Extract the (x, y) coordinate from the center of the cell holding the provided text.  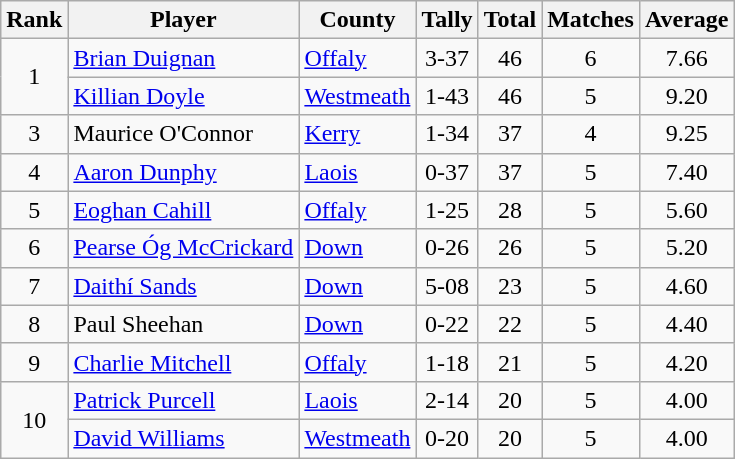
3-37 (447, 58)
Eoghan Cahill (184, 210)
Patrick Purcell (184, 400)
4.60 (686, 286)
Paul Sheehan (184, 324)
1-34 (447, 134)
3 (34, 134)
5.60 (686, 210)
Tally (447, 20)
21 (510, 362)
Average (686, 20)
Aaron Dunphy (184, 172)
Player (184, 20)
9 (34, 362)
1-18 (447, 362)
1 (34, 77)
0-26 (447, 248)
8 (34, 324)
4.40 (686, 324)
2-14 (447, 400)
Kerry (358, 134)
Matches (591, 20)
4.20 (686, 362)
Pearse Óg McCrickard (184, 248)
26 (510, 248)
1-43 (447, 96)
5-08 (447, 286)
David Williams (184, 438)
Total (510, 20)
9.25 (686, 134)
28 (510, 210)
7 (34, 286)
Maurice O'Connor (184, 134)
7.66 (686, 58)
10 (34, 419)
23 (510, 286)
County (358, 20)
Daithí Sands (184, 286)
0-22 (447, 324)
0-20 (447, 438)
0-37 (447, 172)
Brian Duignan (184, 58)
Charlie Mitchell (184, 362)
22 (510, 324)
9.20 (686, 96)
Killian Doyle (184, 96)
7.40 (686, 172)
1-25 (447, 210)
Rank (34, 20)
5.20 (686, 248)
